For the text-containing cell, return its midpoint in [x, y] coordinate format. 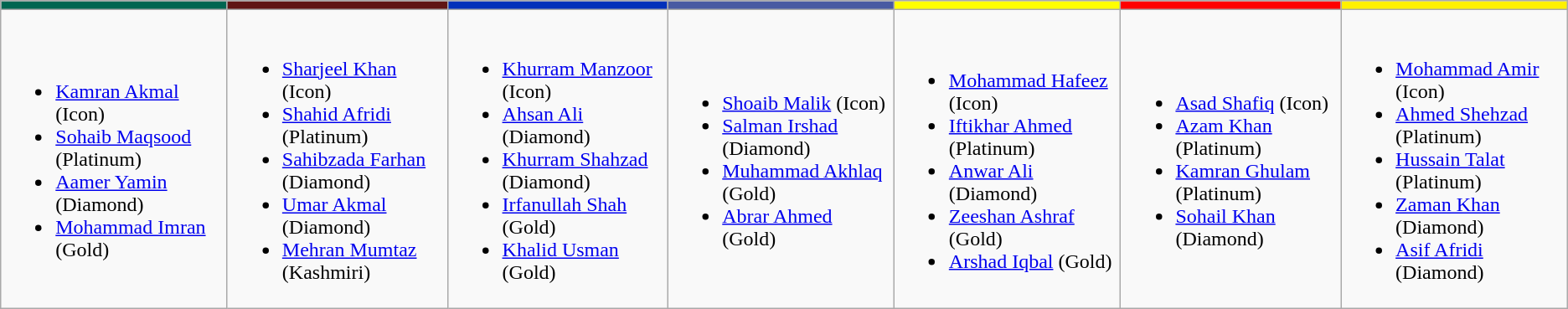
Shoaib Malik (Icon)Salman Irshad (Diamond)Muhammad Akhlaq (Gold)Abrar Ahmed (Gold) [781, 159]
Mohammad Hafeez (Icon)Iftikhar Ahmed (Platinum)Anwar Ali (Diamond)Zeeshan Ashraf (Gold)Arshad Iqbal (Gold) [1007, 159]
Khurram Manzoor (Icon)Ahsan Ali (Diamond)Khurram Shahzad (Diamond)Irfanullah Shah (Gold)Khalid Usman (Gold) [558, 159]
Asad Shafiq (Icon)Azam Khan (Platinum)Kamran Ghulam (Platinum)Sohail Khan (Diamond) [1231, 159]
Sharjeel Khan (Icon)Shahid Afridi (Platinum)Sahibzada Farhan (Diamond)Umar Akmal (Diamond)Mehran Mumtaz (Kashmiri) [337, 159]
Mohammad Amir (Icon)Ahmed Shehzad (Platinum)Hussain Talat (Platinum)Zaman Khan (Diamond)Asif Afridi (Diamond) [1454, 159]
Kamran Akmal (Icon)Sohaib Maqsood (Platinum)Aamer Yamin (Diamond)Mohammad Imran (Gold) [114, 159]
